Detect which cell encompasses the target text, then output its (X, Y) center coordinate. 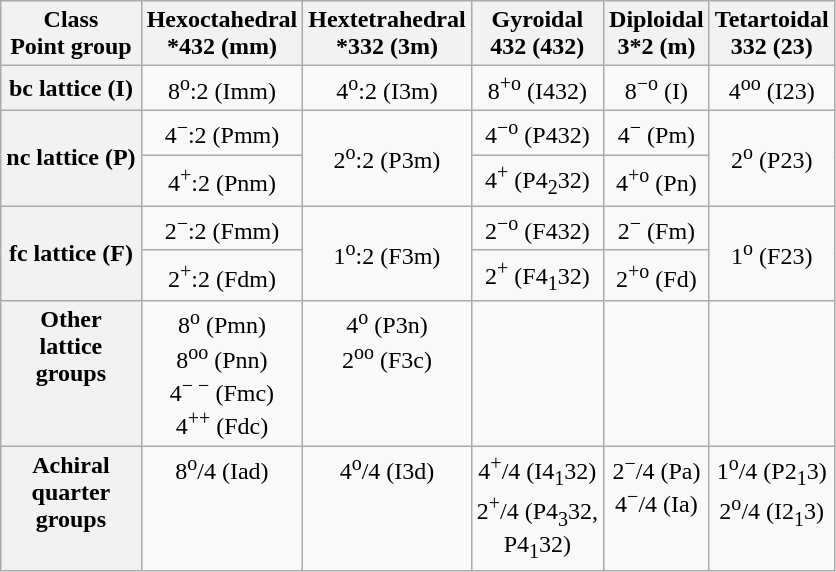
2−:2 (Fmm) (222, 228)
1o/4 (P213)2o/4 (I213) (772, 508)
Diploidal3*2 (m) (657, 34)
4o:2 (I3m) (387, 88)
ClassPoint group (71, 34)
4+/4 (I4132)2+/4 (P4332,P4132) (537, 508)
8o/4 (Iad) (222, 508)
Tetartoidal332 (23) (772, 34)
2+ (F4132) (537, 276)
8−o (I) (657, 88)
bc lattice (I) (71, 88)
Hextetrahedral*332 (3m) (387, 34)
Gyroidal432 (432) (537, 34)
8o (Pmn)8oo (Pnn)4− − (Fmc)4++ (Fdc) (222, 374)
2− (Fm) (657, 228)
Hexoctahedral*432 (mm) (222, 34)
1o (F23) (772, 254)
Otherlatticegroups (71, 374)
1o:2 (F3m) (387, 254)
nc lattice (P) (71, 158)
4o/4 (I3d) (387, 508)
2−o (F432) (537, 228)
2o:2 (P3m) (387, 158)
4+ (P4232) (537, 180)
4o (P3n)2oo (F3c) (387, 374)
4−:2 (Pmm) (222, 132)
4+:2 (Pnm) (222, 180)
2+:2 (Fdm) (222, 276)
2o (P23) (772, 158)
fc lattice (F) (71, 254)
4oo (I23) (772, 88)
4−o (P432) (537, 132)
8o:2 (Imm) (222, 88)
Achiralquartergroups (71, 508)
8+o (I432) (537, 88)
4+o (Pn) (657, 180)
2+o (Fd) (657, 276)
2−/4 (Pa)4−/4 (Ia) (657, 508)
4− (Pm) (657, 132)
